Find where the given text appears and provide that cell's center as (x, y) coordinate. 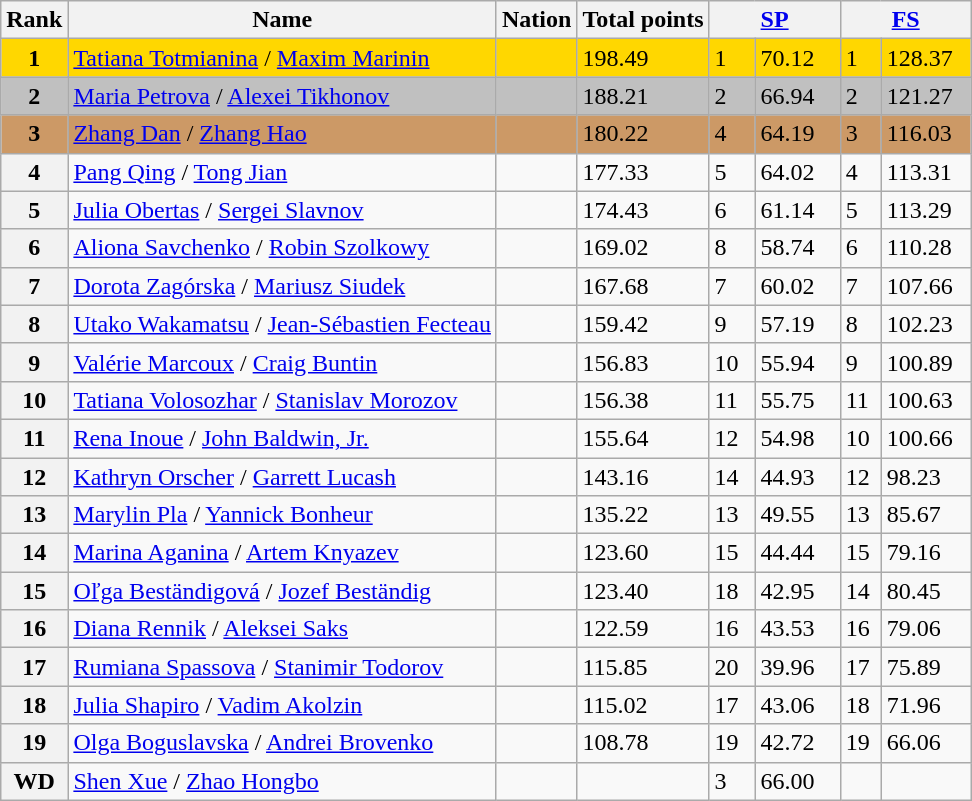
Julia Shapiro / Vadim Akolzin (282, 705)
198.49 (643, 58)
108.78 (643, 743)
70.12 (798, 58)
64.02 (798, 172)
Tatiana Totmianina / Maxim Marinin (282, 58)
123.60 (643, 553)
79.06 (926, 629)
122.59 (643, 629)
57.19 (798, 324)
177.33 (643, 172)
55.75 (798, 400)
110.28 (926, 248)
58.74 (798, 248)
Nation (536, 20)
143.16 (643, 477)
75.89 (926, 667)
66.06 (926, 743)
Marylin Pla / Yannick Bonheur (282, 515)
66.00 (798, 781)
102.23 (926, 324)
Utako Wakamatsu / Jean-Sébastien Fecteau (282, 324)
Maria Petrova / Alexei Tikhonov (282, 96)
Julia Obertas / Sergei Slavnov (282, 210)
Rena Inoue / John Baldwin, Jr. (282, 438)
155.64 (643, 438)
Dorota Zagórska / Mariusz Siudek (282, 286)
SP (774, 20)
44.44 (798, 553)
135.22 (643, 515)
169.02 (643, 248)
116.03 (926, 134)
71.96 (926, 705)
64.19 (798, 134)
Rank (34, 20)
43.06 (798, 705)
100.63 (926, 400)
115.85 (643, 667)
42.95 (798, 591)
44.93 (798, 477)
167.68 (643, 286)
107.66 (926, 286)
Diana Rennik / Aleksei Saks (282, 629)
174.43 (643, 210)
Shen Xue / Zhao Hongbo (282, 781)
156.83 (643, 362)
100.66 (926, 438)
Kathryn Orscher / Garrett Lucash (282, 477)
85.67 (926, 515)
39.96 (798, 667)
42.72 (798, 743)
188.21 (643, 96)
Total points (643, 20)
Name (282, 20)
Tatiana Volosozhar / Stanislav Morozov (282, 400)
66.94 (798, 96)
WD (34, 781)
55.94 (798, 362)
61.14 (798, 210)
20 (732, 667)
79.16 (926, 553)
Oľga Beständigová / Jozef Beständig (282, 591)
156.38 (643, 400)
121.27 (926, 96)
49.55 (798, 515)
100.89 (926, 362)
Marina Aganina / Artem Knyazev (282, 553)
FS (906, 20)
115.02 (643, 705)
128.37 (926, 58)
60.02 (798, 286)
54.98 (798, 438)
Valérie Marcoux / Craig Buntin (282, 362)
98.23 (926, 477)
80.45 (926, 591)
Rumiana Spassova / Stanimir Todorov (282, 667)
123.40 (643, 591)
Olga Boguslavska / Andrei Brovenko (282, 743)
159.42 (643, 324)
113.31 (926, 172)
Aliona Savchenko / Robin Szolkowy (282, 248)
Pang Qing / Tong Jian (282, 172)
113.29 (926, 210)
180.22 (643, 134)
43.53 (798, 629)
Zhang Dan / Zhang Hao (282, 134)
